Output the (x, y) coordinate of the center of the cell containing the given text.  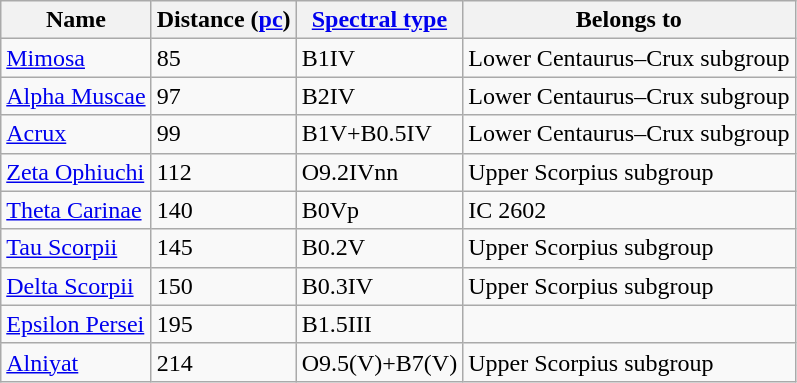
Epsilon Persei (76, 324)
O9.2IVnn (380, 172)
97 (224, 96)
Acrux (76, 134)
B1.5III (380, 324)
99 (224, 134)
Belongs to (629, 20)
Distance (pc) (224, 20)
195 (224, 324)
112 (224, 172)
O9.5(V)+B7(V) (380, 362)
B0.2V (380, 248)
Name (76, 20)
B0Vp (380, 210)
145 (224, 248)
B1V+B0.5IV (380, 134)
B1IV (380, 58)
140 (224, 210)
150 (224, 286)
IC 2602 (629, 210)
Zeta Ophiuchi (76, 172)
Spectral type (380, 20)
85 (224, 58)
Theta Carinae (76, 210)
Alniyat (76, 362)
Tau Scorpii (76, 248)
Alpha Muscae (76, 96)
B2IV (380, 96)
B0.3IV (380, 286)
Mimosa (76, 58)
Delta Scorpii (76, 286)
214 (224, 362)
